Detect which cell encompasses the target text, then output its [x, y] center coordinate. 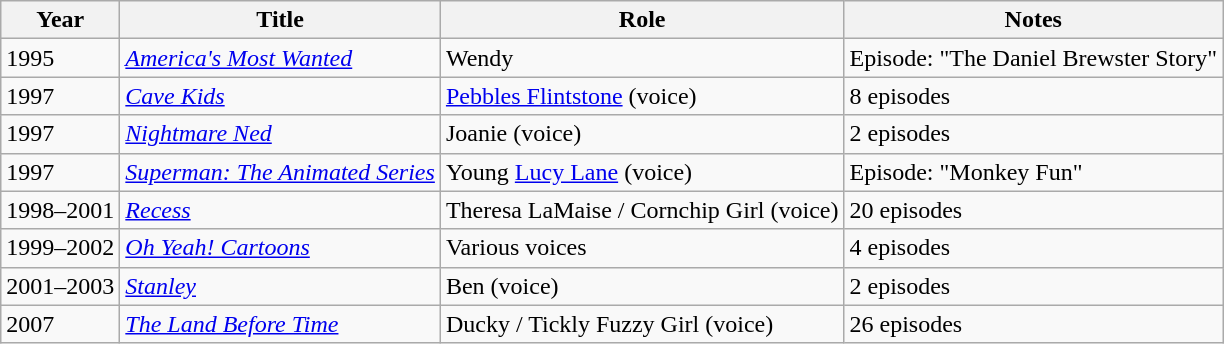
Wendy [642, 58]
Various voices [642, 248]
1995 [60, 58]
20 episodes [1034, 210]
Joanie (voice) [642, 134]
Title [280, 20]
8 episodes [1034, 96]
1998–2001 [60, 210]
Nightmare Ned [280, 134]
Oh Yeah! Cartoons [280, 248]
Ben (voice) [642, 286]
Superman: The Animated Series [280, 172]
Cave Kids [280, 96]
1999–2002 [60, 248]
2007 [60, 324]
Ducky / Tickly Fuzzy Girl (voice) [642, 324]
26 episodes [1034, 324]
The Land Before Time [280, 324]
Episode: "Monkey Fun" [1034, 172]
Stanley [280, 286]
2001–2003 [60, 286]
Year [60, 20]
Recess [280, 210]
4 episodes [1034, 248]
America's Most Wanted [280, 58]
Theresa LaMaise / Cornchip Girl (voice) [642, 210]
Pebbles Flintstone (voice) [642, 96]
Role [642, 20]
Notes [1034, 20]
Young Lucy Lane (voice) [642, 172]
Episode: "The Daniel Brewster Story" [1034, 58]
